Provide the [x, y] coordinate of the cell's center where the given text is located.  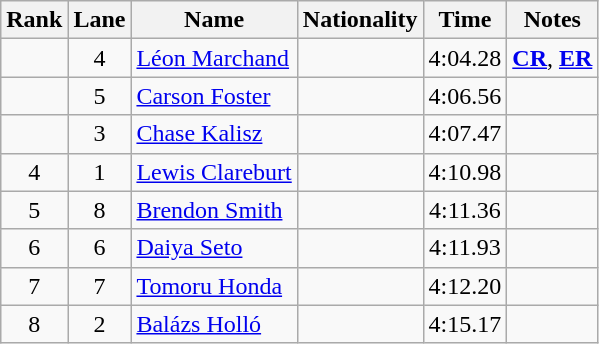
1 [100, 172]
Léon Marchand [214, 58]
2 [100, 324]
Chase Kalisz [214, 134]
Daiya Seto [214, 248]
Name [214, 20]
Rank [34, 20]
4:04.28 [465, 58]
Lewis Clareburt [214, 172]
4:11.36 [465, 210]
4:07.47 [465, 134]
Balázs Holló [214, 324]
CR, ER [552, 58]
Brendon Smith [214, 210]
Lane [100, 20]
4:10.98 [465, 172]
3 [100, 134]
4:12.20 [465, 286]
4:06.56 [465, 96]
4:15.17 [465, 324]
4:11.93 [465, 248]
Nationality [360, 20]
Time [465, 20]
Notes [552, 20]
Carson Foster [214, 96]
Tomoru Honda [214, 286]
